Return the (x, y) coordinate for the center point of the cell that contains the specified text.  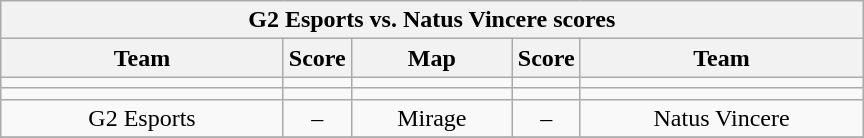
G2 Esports vs. Natus Vincere scores (432, 20)
Natus Vincere (722, 118)
G2 Esports (142, 118)
Mirage (432, 118)
Map (432, 58)
